Output the (X, Y) coordinate of the center of the cell containing the given text.  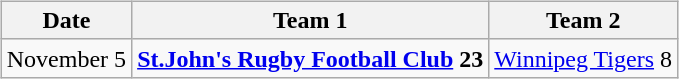
St.John's Rugby Football Club 23 (310, 58)
Team 1 (310, 20)
Winnipeg Tigers 8 (584, 58)
Team 2 (584, 20)
Date (66, 20)
November 5 (66, 58)
